Detect which cell encompasses the target text, then output its [X, Y] center coordinate. 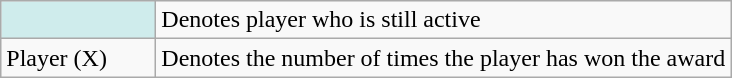
Denotes player who is still active [444, 20]
Denotes the number of times the player has won the award [444, 58]
Player (X) [78, 58]
